Locate the cell with the specified text and output its (X, Y) center coordinate. 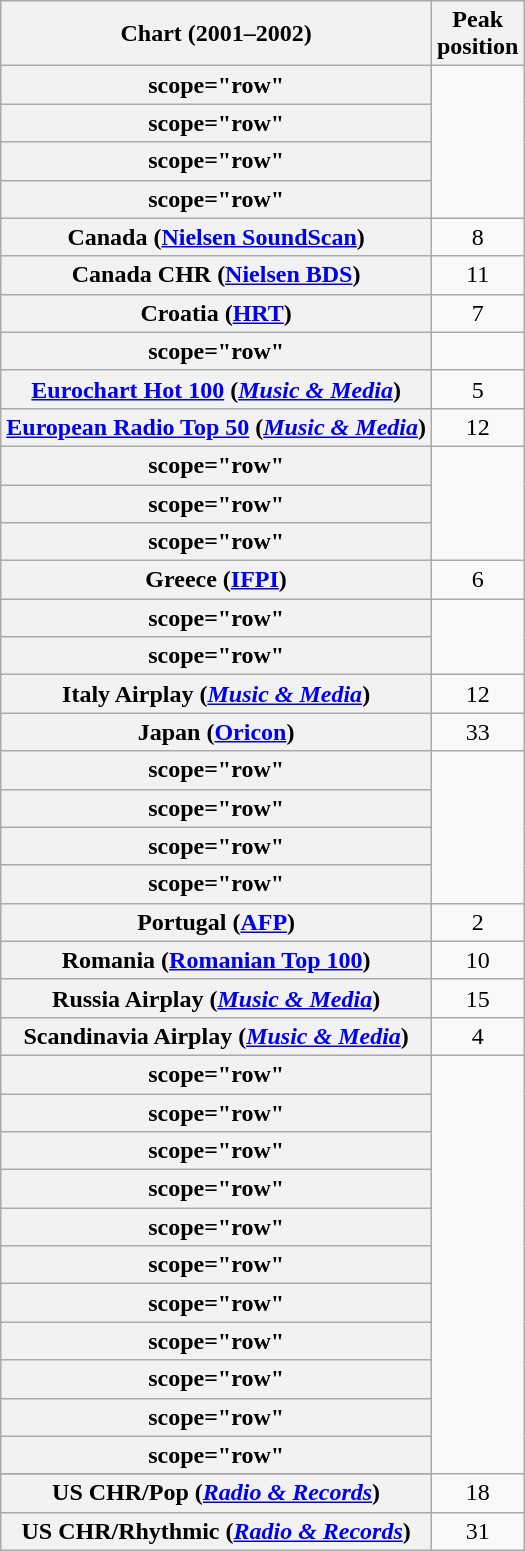
5 (477, 389)
Croatia (HRT) (216, 313)
Russia Airplay (Music & Media) (216, 998)
Italy Airplay (Music & Media) (216, 694)
7 (477, 313)
US CHR/Rhythmic (Radio & Records) (216, 1531)
18 (477, 1493)
33 (477, 732)
31 (477, 1531)
US CHR/Pop (Radio & Records) (216, 1493)
Japan (Oricon) (216, 732)
European Radio Top 50 (Music & Media) (216, 427)
6 (477, 580)
Peakposition (477, 34)
Portugal (AFP) (216, 922)
Chart (2001–2002) (216, 34)
4 (477, 1036)
10 (477, 960)
Romania (Romanian Top 100) (216, 960)
Scandinavia Airplay (Music & Media) (216, 1036)
8 (477, 237)
2 (477, 922)
Canada CHR (Nielsen BDS) (216, 275)
Eurochart Hot 100 (Music & Media) (216, 389)
11 (477, 275)
15 (477, 998)
Greece (IFPI) (216, 580)
Canada (Nielsen SoundScan) (216, 237)
